Find where the given text appears and provide that cell's center as (X, Y) coordinate. 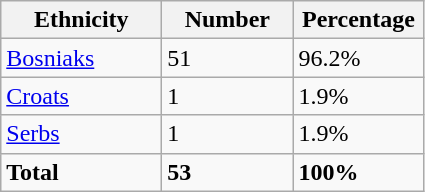
51 (228, 58)
96.2% (358, 58)
Croats (82, 96)
Total (82, 172)
100% (358, 172)
Serbs (82, 134)
Number (228, 20)
53 (228, 172)
Ethnicity (82, 20)
Bosniaks (82, 58)
Percentage (358, 20)
